Provide the [x, y] coordinate of the cell's center where the given text is located.  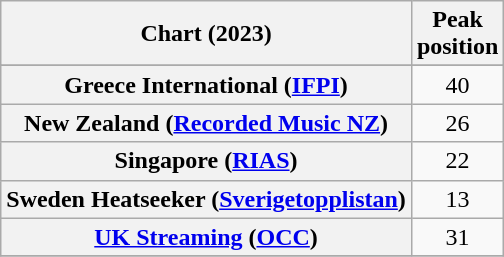
Singapore (RIAS) [206, 161]
New Zealand (Recorded Music NZ) [206, 123]
Chart (2023) [206, 34]
31 [457, 237]
22 [457, 161]
40 [457, 85]
UK Streaming (OCC) [206, 237]
13 [457, 199]
Sweden Heatseeker (Sverigetopplistan) [206, 199]
Peakposition [457, 34]
26 [457, 123]
Greece International (IFPI) [206, 85]
